Detect which cell encompasses the target text, then output its (x, y) center coordinate. 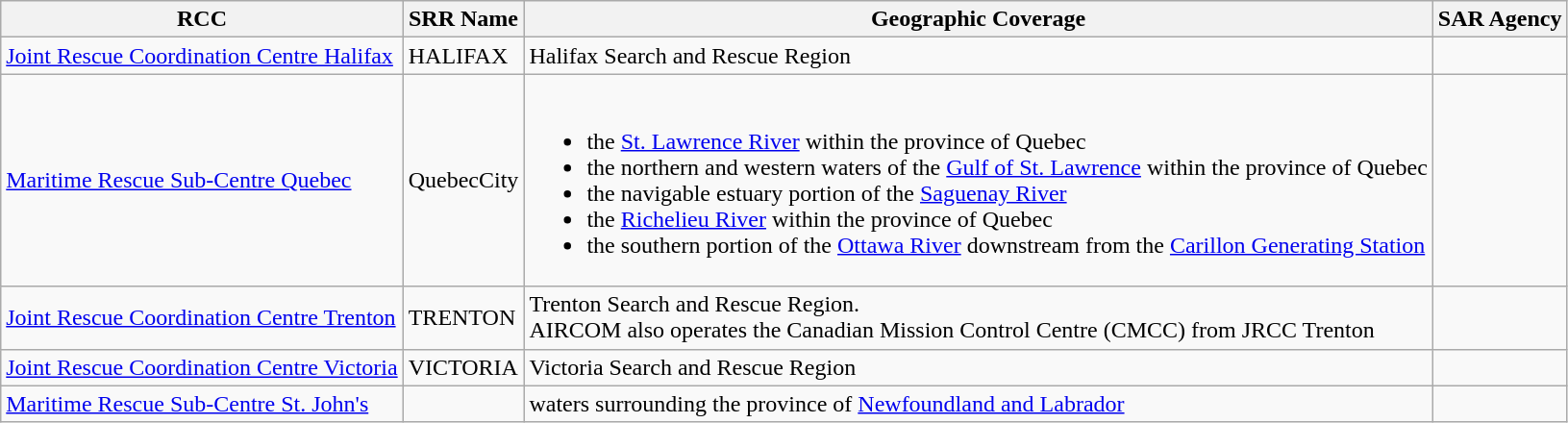
Halifax Search and Rescue Region (979, 56)
HALIFAX (463, 56)
RCC (202, 19)
Victoria Search and Rescue Region (979, 367)
QuebecCity (463, 181)
VICTORIA (463, 367)
waters surrounding the province of Newfoundland and Labrador (979, 404)
Joint Rescue Coordination Centre Trenton (202, 317)
Geographic Coverage (979, 19)
Maritime Rescue Sub-Centre St. John's (202, 404)
TRENTON (463, 317)
Trenton Search and Rescue Region.AIRCOM also operates the Canadian Mission Control Centre (CMCC) from JRCC Trenton (979, 317)
Maritime Rescue Sub-Centre Quebec (202, 181)
SAR Agency (1500, 19)
SRR Name (463, 19)
Joint Rescue Coordination Centre Halifax (202, 56)
Joint Rescue Coordination Centre Victoria (202, 367)
